Find where the given text appears and provide that cell's center as (X, Y) coordinate. 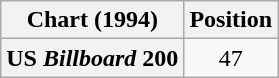
US Billboard 200 (92, 58)
Chart (1994) (92, 20)
Position (231, 20)
47 (231, 58)
